Extract the (X, Y) coordinate from the center of the cell holding the provided text.  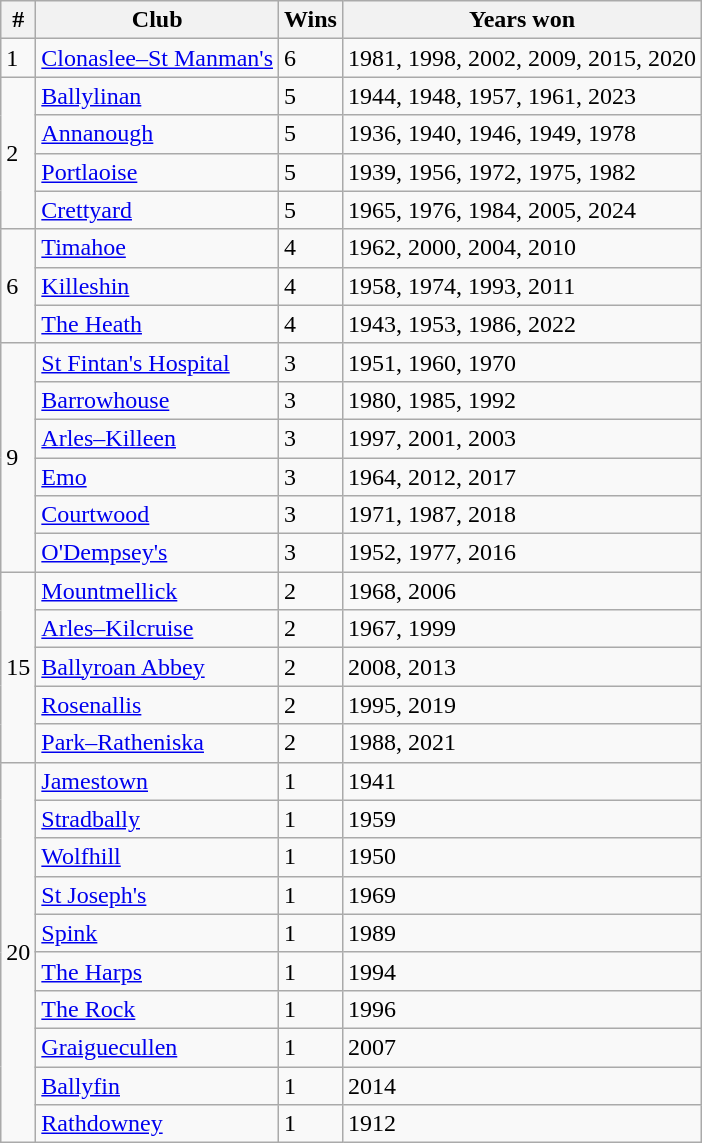
15 (18, 667)
Mountmellick (158, 591)
Arles–Kilcruise (158, 629)
1968, 2006 (522, 591)
Park–Ratheniska (158, 743)
Courtwood (158, 515)
Spink (158, 933)
1943, 1953, 1986, 2022 (522, 324)
1952, 1977, 2016 (522, 553)
St Joseph's (158, 895)
1964, 2012, 2017 (522, 477)
1969 (522, 895)
Emo (158, 477)
1994 (522, 971)
Rosenallis (158, 705)
Years won (522, 20)
1997, 2001, 2003 (522, 438)
Jamestown (158, 781)
1939, 1956, 1972, 1975, 1982 (522, 172)
1944, 1948, 1957, 1961, 2023 (522, 96)
1951, 1960, 1970 (522, 362)
Barrowhouse (158, 400)
Rathdowney (158, 1124)
Portlaoise (158, 172)
1936, 1940, 1946, 1949, 1978 (522, 134)
Arles–Killeen (158, 438)
O'Dempsey's (158, 553)
# (18, 20)
1971, 1987, 2018 (522, 515)
Ballyroan Abbey (158, 667)
Clonaslee–St Manman's (158, 58)
The Harps (158, 971)
1996 (522, 1009)
1995, 2019 (522, 705)
20 (18, 952)
1989 (522, 933)
Crettyard (158, 210)
1941 (522, 781)
St Fintan's Hospital (158, 362)
2007 (522, 1047)
Ballylinan (158, 96)
9 (18, 457)
1967, 1999 (522, 629)
1965, 1976, 1984, 2005, 2024 (522, 210)
Timahoe (158, 248)
Graiguecullen (158, 1047)
1950 (522, 857)
1958, 1974, 1993, 2011 (522, 286)
2008, 2013 (522, 667)
Killeshin (158, 286)
Wins (311, 20)
Annanough (158, 134)
The Rock (158, 1009)
The Heath (158, 324)
1959 (522, 819)
1980, 1985, 1992 (522, 400)
Ballyfin (158, 1085)
1912 (522, 1124)
Club (158, 20)
2014 (522, 1085)
1988, 2021 (522, 743)
Wolfhill (158, 857)
Stradbally (158, 819)
1962, 2000, 2004, 2010 (522, 248)
1981, 1998, 2002, 2009, 2015, 2020 (522, 58)
